Return (x, y) of the center of cell containing provided text 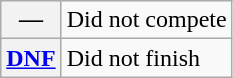
Did not finish (146, 58)
DNF (31, 58)
— (31, 20)
Did not compete (146, 20)
